Locate the cell with the specified text and output its (X, Y) center coordinate. 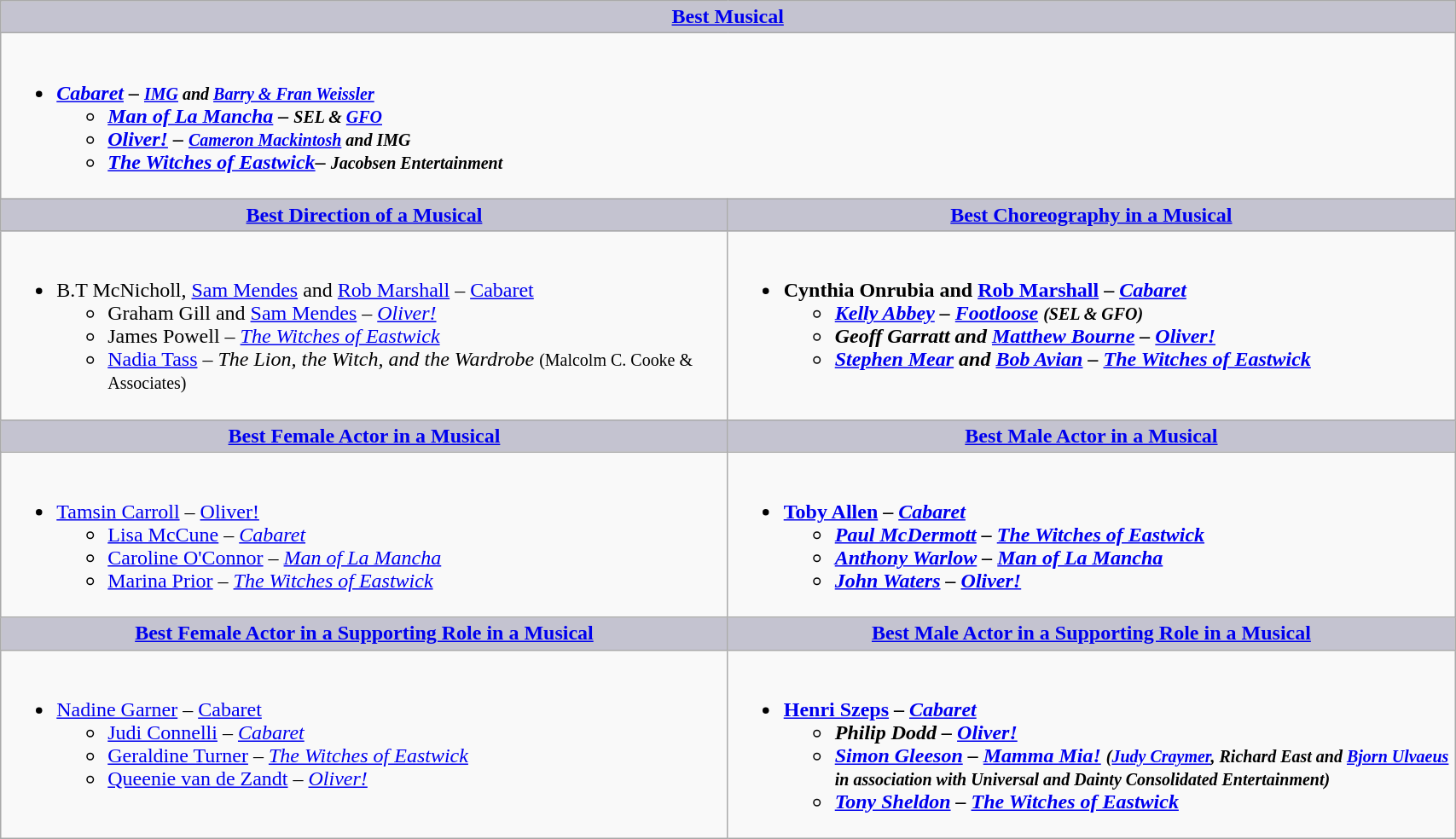
Best Choreography in a Musical (1091, 215)
Best Direction of a Musical (364, 215)
Best Male Actor in a Supporting Role in a Musical (1091, 634)
Best Male Actor in a Musical (1091, 436)
Nadine Garner – CabaretJudi Connelli – CabaretGeraldine Turner – The Witches of EastwickQueenie van de Zandt – Oliver! (364, 744)
Toby Allen – CabaretPaul McDermott – The Witches of EastwickAnthony Warlow – Man of La ManchaJohn Waters – Oliver! (1091, 535)
Best Female Actor in a Supporting Role in a Musical (364, 634)
Best Female Actor in a Musical (364, 436)
Tamsin Carroll – Oliver!Lisa McCune – CabaretCaroline O'Connor – Man of La ManchaMarina Prior – The Witches of Eastwick (364, 535)
Best Musical (728, 17)
